Determine the [X, Y] coordinate at the center of the cell enclosing the given text.  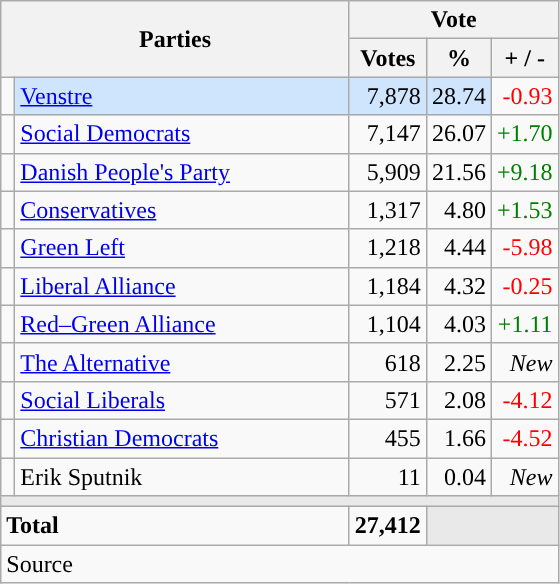
Danish People's Party [182, 172]
571 [388, 400]
4.03 [458, 324]
1,104 [388, 324]
Total [176, 526]
4.44 [458, 248]
Green Left [182, 248]
Parties [176, 39]
+1.11 [524, 324]
0.04 [458, 477]
28.74 [458, 96]
-0.93 [524, 96]
455 [388, 438]
1,184 [388, 286]
21.56 [458, 172]
618 [388, 362]
Liberal Alliance [182, 286]
Conservatives [182, 210]
+9.18 [524, 172]
-5.98 [524, 248]
+1.70 [524, 134]
Social Democrats [182, 134]
-4.52 [524, 438]
1.66 [458, 438]
Votes [388, 58]
-0.25 [524, 286]
Christian Democrats [182, 438]
The Alternative [182, 362]
11 [388, 477]
27,412 [388, 526]
7,878 [388, 96]
% [458, 58]
1,317 [388, 210]
Erik Sputnik [182, 477]
Vote [454, 20]
5,909 [388, 172]
Venstre [182, 96]
Red–Green Alliance [182, 324]
4.80 [458, 210]
2.25 [458, 362]
2.08 [458, 400]
-4.12 [524, 400]
1,218 [388, 248]
+1.53 [524, 210]
7,147 [388, 134]
Source [280, 564]
+ / - [524, 58]
26.07 [458, 134]
4.32 [458, 286]
Social Liberals [182, 400]
